Detect which cell encompasses the target text, then output its (x, y) center coordinate. 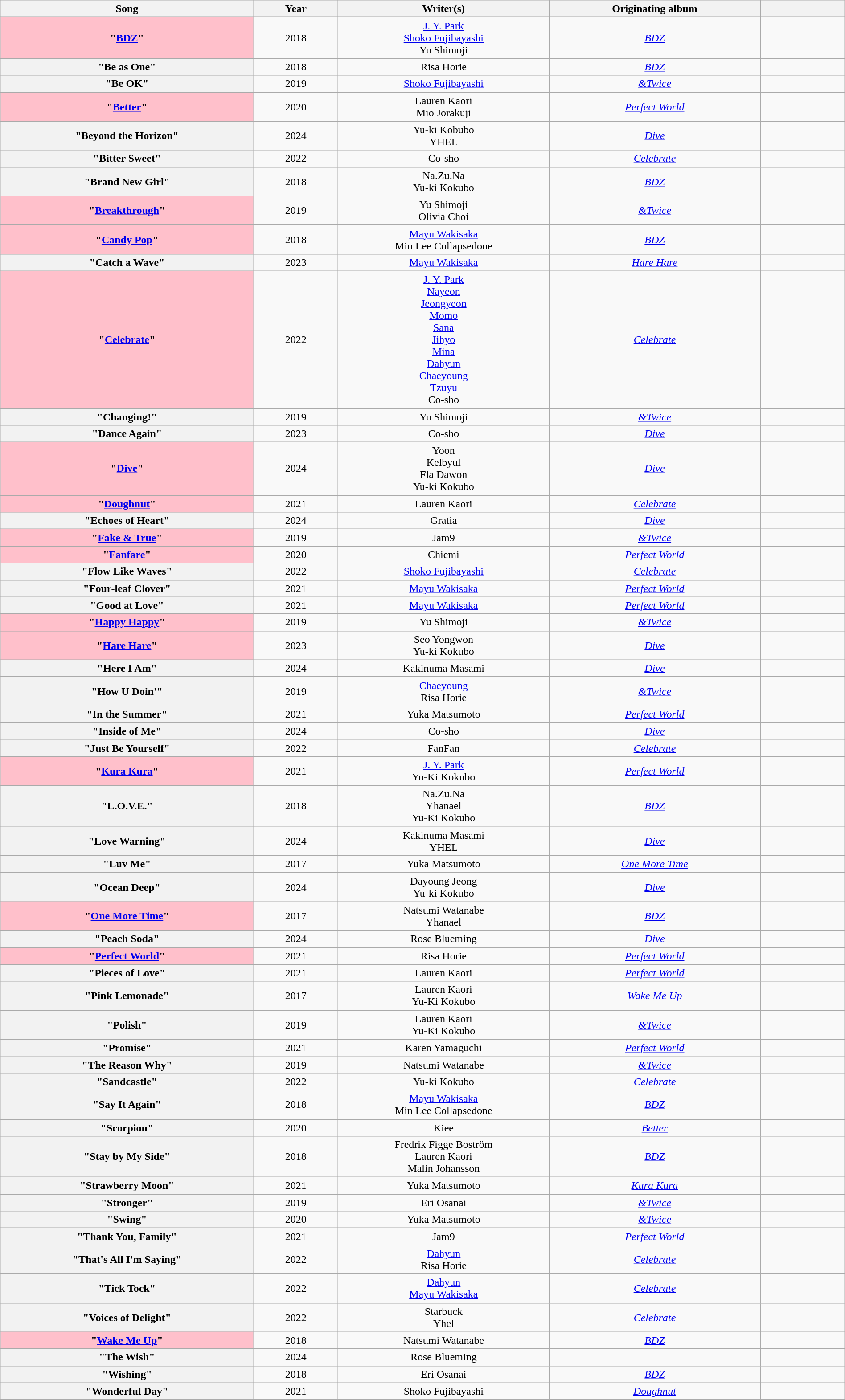
"Sandcastle" (127, 1082)
"Celebrate" (127, 339)
"Just Be Yourself" (127, 748)
"Pieces of Love" (127, 973)
ChaeyoungRisa Horie (444, 691)
Yu ShimojiOlivia Choi (444, 210)
"Be as One" (127, 67)
"Tick Tock" (127, 1288)
"Candy Pop" (127, 240)
"Kura Kura" (127, 771)
Dayoung JeongYu-ki Kokubo (444, 887)
"Swing" (127, 1220)
"Voices of Delight" (127, 1318)
Kakinuma Masami (444, 668)
Doughnut (655, 1391)
"Thank You, Family" (127, 1237)
"L.O.V.E." (127, 806)
"Better" (127, 107)
"Inside of Me" (127, 731)
"Fanfare" (127, 555)
"The Reason Why" (127, 1065)
J. Y. ParkNayeonJeongyeonMomoSanaJihyoMinaDahyunChaeyoungTzuyuCo-sho (444, 339)
Yu-ki Kokubo (444, 1082)
"Happy Happy" (127, 622)
Kakinuma MasamiYHEL (444, 841)
"Hare Hare" (127, 645)
"Breakthrough" (127, 210)
FanFan (444, 748)
Lauren KaoriMio Jorakuji (444, 107)
Seo YongwonYu-ki Kokubo (444, 645)
"Polish" (127, 1024)
DahyunMayu Wakisaka (444, 1288)
"Fake & True" (127, 538)
"Echoes of Heart" (127, 521)
"That's All I'm Saying" (127, 1260)
"Good at Love" (127, 605)
Natsumi WatanabeYhanael (444, 916)
"Pink Lemonade" (127, 996)
"Perfect World" (127, 956)
"Dance Again" (127, 434)
"Scorpion" (127, 1127)
"Peach Soda" (127, 939)
Better (655, 1127)
DahyunRisa Horie (444, 1260)
Na.Zu.NaYhanaelYu-Ki Kokubo (444, 806)
"Flow Like Waves" (127, 571)
"Strawberry Moon" (127, 1186)
"Catch a Wave" (127, 262)
StarbuckYhel (444, 1318)
"Luv Me" (127, 864)
"Dive" (127, 469)
"Ocean Deep" (127, 887)
"Brand New Girl" (127, 182)
Na.Zu.NaYu-ki Kokubo (444, 182)
"Changing!" (127, 416)
"Here I Am" (127, 668)
Writer(s) (444, 9)
"The Wish" (127, 1357)
Gratia (444, 521)
"BDZ" (127, 38)
Kura Kura (655, 1186)
"Be OK" (127, 84)
"Doughnut" (127, 504)
Originating album (655, 9)
"Say It Again" (127, 1105)
Song (127, 9)
"Love Warning" (127, 841)
Year (296, 9)
"Beyond the Horizon" (127, 135)
Kiee (444, 1127)
Fredrik Figge BoströmLauren KaoriMalin Johansson (444, 1157)
"Wonderful Day" (127, 1391)
J. Y. ParkShoko FujibayashiYu Shimoji (444, 38)
YoonKelbyulFla DawonYu-ki Kokubo (444, 469)
"In the Summer" (127, 714)
Wake Me Up (655, 996)
One More Time (655, 864)
"How U Doin'" (127, 691)
"Wishing" (127, 1374)
"Stay by My Side" (127, 1157)
"Promise" (127, 1048)
"Wake Me Up" (127, 1340)
"One More Time" (127, 916)
"Stronger" (127, 1203)
Hare Hare (655, 262)
Yu-ki KobuboYHEL (444, 135)
Karen Yamaguchi (444, 1048)
"Four-leaf Clover" (127, 588)
J. Y. ParkYu-Ki Kokubo (444, 771)
"Bitter Sweet" (127, 159)
Chiemi (444, 555)
